Find where the given text appears and provide that cell's center as (x, y) coordinate. 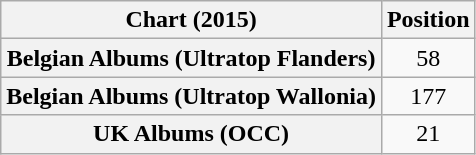
177 (428, 96)
Position (428, 20)
Chart (2015) (192, 20)
UK Albums (OCC) (192, 134)
58 (428, 58)
Belgian Albums (Ultratop Wallonia) (192, 96)
Belgian Albums (Ultratop Flanders) (192, 58)
21 (428, 134)
